Scan for the cell matching the given text and deliver its (x, y) coordinate at center. 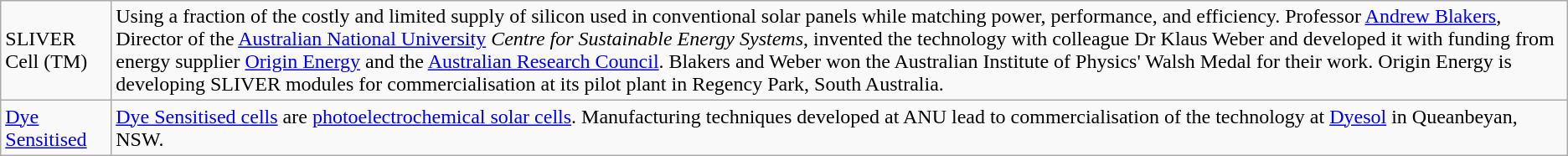
SLIVER Cell (TM) (56, 50)
Dye Sensitised (56, 127)
